Pinpoint the cell where the given text exists, returning its (x, y) midpoint coordinate. 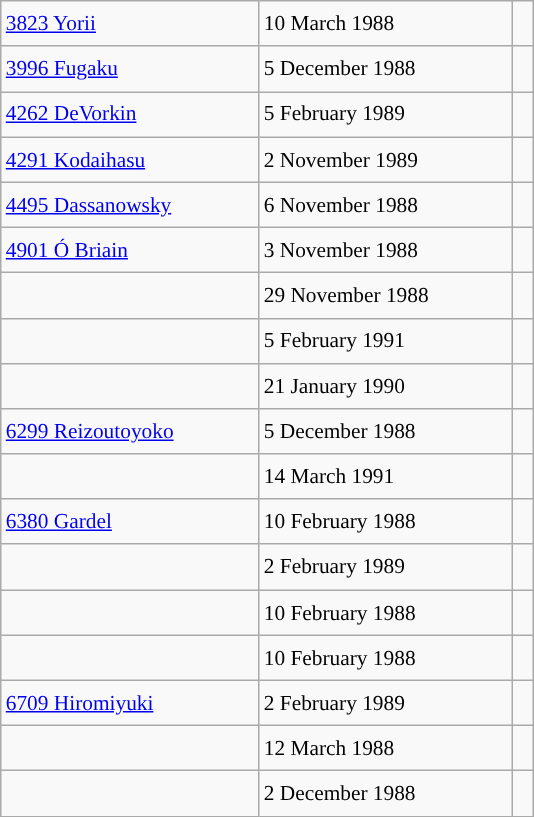
6 November 1988 (386, 204)
2 November 1989 (386, 160)
3996 Fugaku (130, 68)
6299 Reizoutoyoko (130, 432)
4901 Ó Briain (130, 250)
29 November 1988 (386, 296)
5 February 1991 (386, 340)
6709 Hiromiyuki (130, 702)
3 November 1988 (386, 250)
12 March 1988 (386, 748)
4262 DeVorkin (130, 114)
5 February 1989 (386, 114)
6380 Gardel (130, 522)
21 January 1990 (386, 386)
4291 Kodaihasu (130, 160)
10 March 1988 (386, 24)
3823 Yorii (130, 24)
4495 Dassanowsky (130, 204)
2 December 1988 (386, 794)
14 March 1991 (386, 476)
